Return the [x, y] coordinate for the center point of the cell that contains the specified text.  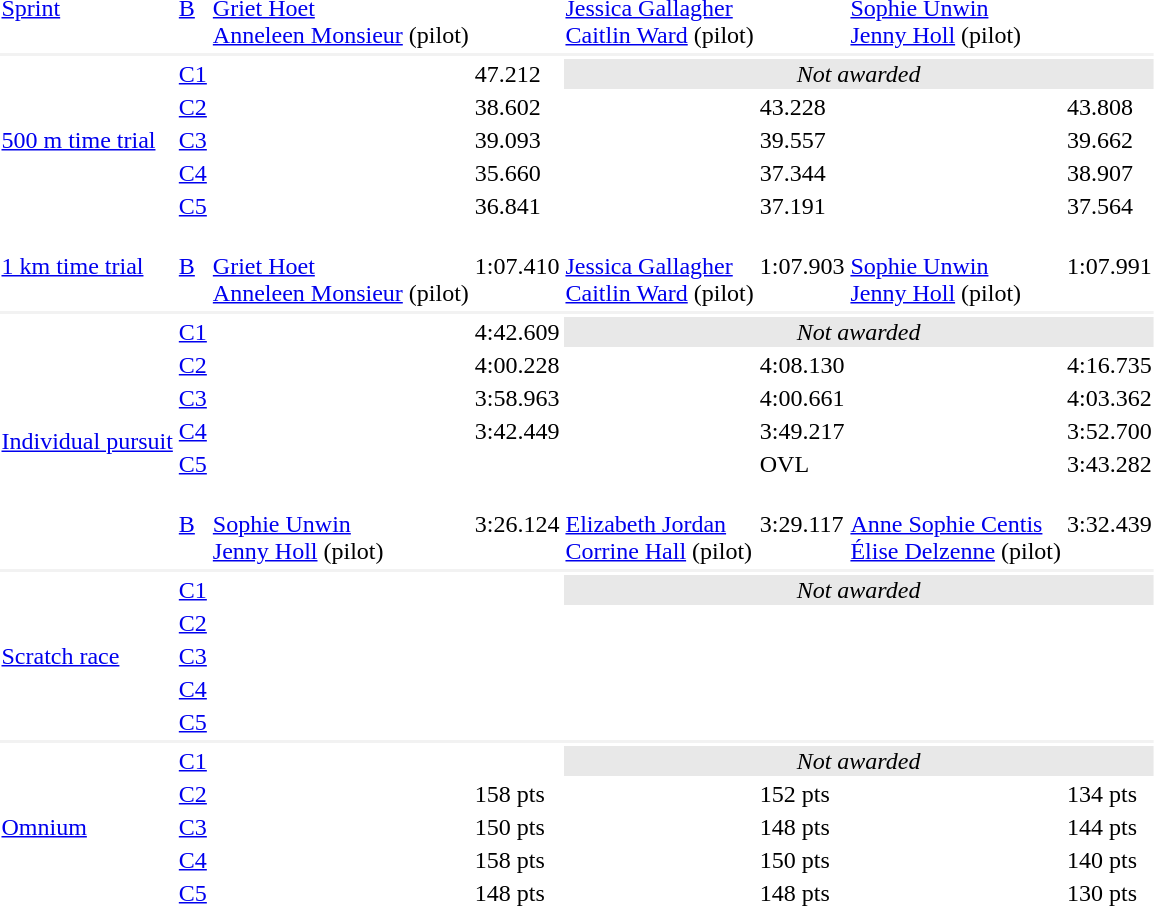
1:07.991 [1110, 266]
Elizabeth JordanCorrine Hall (pilot) [660, 524]
3:49.217 [802, 431]
43.228 [802, 107]
500 m time trial [87, 140]
4:16.735 [1110, 365]
38.907 [1110, 173]
152 pts [802, 794]
4:08.130 [802, 365]
39.093 [517, 140]
4:00.661 [802, 398]
1:07.410 [517, 266]
134 pts [1110, 794]
140 pts [1110, 860]
144 pts [1110, 827]
3:58.963 [517, 398]
4:42.609 [517, 332]
Anne Sophie CentisÉlise Delzenne (pilot) [956, 524]
4:03.362 [1110, 398]
Jessica GallagherCaitlin Ward (pilot) [660, 266]
Individual pursuit [87, 442]
39.662 [1110, 140]
38.602 [517, 107]
3:42.449 [517, 431]
3:26.124 [517, 524]
1 km time trial [87, 266]
35.660 [517, 173]
Griet HoetAnneleen Monsieur (pilot) [340, 266]
37.564 [1110, 206]
3:52.700 [1110, 431]
Scratch race [87, 656]
3:29.117 [802, 524]
39.557 [802, 140]
3:32.439 [1110, 524]
43.808 [1110, 107]
3:43.282 [1110, 464]
37.344 [802, 173]
37.191 [802, 206]
OVL [802, 464]
4:00.228 [517, 365]
1:07.903 [802, 266]
148 pts [802, 827]
47.212 [517, 74]
36.841 [517, 206]
